From the cell containing the given text, extract its center point as (x, y) coordinate. 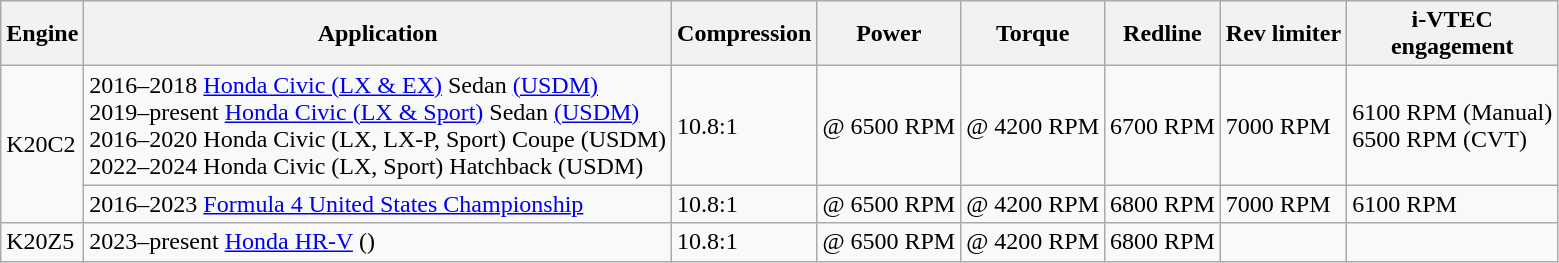
Engine (42, 34)
Application (378, 34)
2016–2023 Formula 4 United States Championship (378, 204)
6100 RPM (1452, 204)
Power (889, 34)
K20C2 (42, 144)
2023–present Honda HR-V () (378, 242)
Rev limiter (1283, 34)
6700 RPM (1163, 126)
Redline (1163, 34)
6100 RPM (Manual)6500 RPM (CVT) (1452, 126)
Compression (744, 34)
Torque (1033, 34)
i-VTECengagement (1452, 34)
K20Z5 (42, 242)
